Output the (X, Y) coordinate of the center of the cell containing the given text.  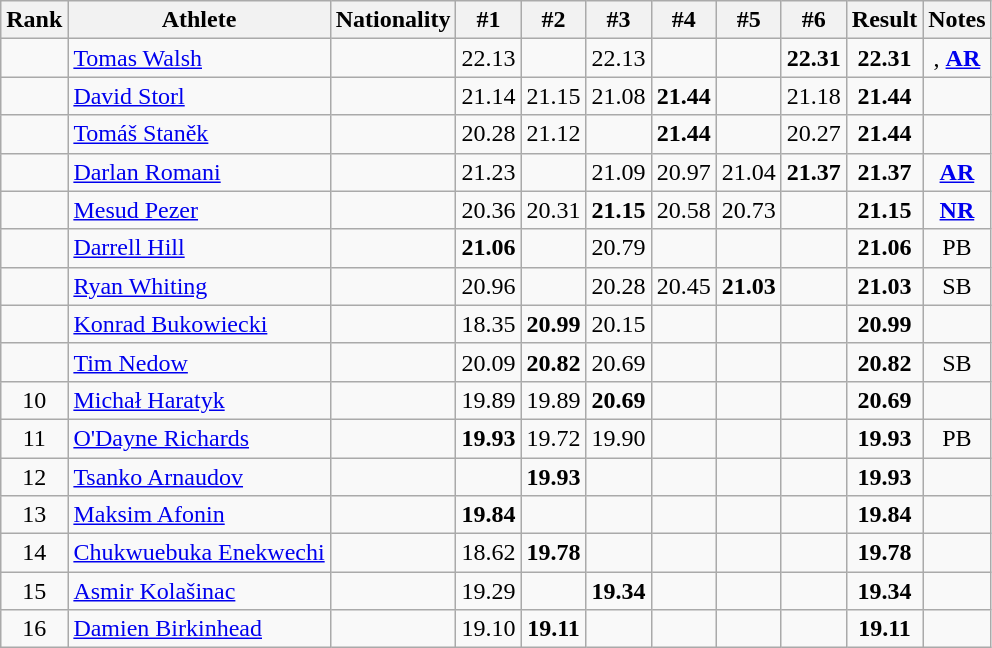
AR (957, 172)
19.90 (618, 438)
Asmir Kolašinac (199, 591)
20.31 (554, 210)
20.09 (488, 362)
10 (34, 400)
21.14 (488, 96)
18.62 (488, 553)
20.27 (814, 134)
Maksim Afonin (199, 515)
20.45 (684, 286)
20.15 (618, 324)
20.97 (684, 172)
Athlete (199, 20)
Darlan Romani (199, 172)
#6 (814, 20)
11 (34, 438)
21.08 (618, 96)
#4 (684, 20)
Result (884, 20)
20.36 (488, 210)
Tomas Walsh (199, 58)
Damien Birkinhead (199, 629)
Ryan Whiting (199, 286)
Michał Haratyk (199, 400)
Tomáš Staněk (199, 134)
21.23 (488, 172)
Notes (957, 20)
15 (34, 591)
#5 (748, 20)
#1 (488, 20)
20.79 (618, 248)
Tsanko Arnaudov (199, 477)
, AR (957, 58)
#2 (554, 20)
20.73 (748, 210)
21.12 (554, 134)
18.35 (488, 324)
Darrell Hill (199, 248)
16 (34, 629)
Tim Nedow (199, 362)
21.04 (748, 172)
Chukwuebuka Enekwechi (199, 553)
20.58 (684, 210)
19.72 (554, 438)
19.29 (488, 591)
Mesud Pezer (199, 210)
Nationality (393, 20)
21.18 (814, 96)
14 (34, 553)
NR (957, 210)
12 (34, 477)
#3 (618, 20)
20.96 (488, 286)
13 (34, 515)
David Storl (199, 96)
Rank (34, 20)
Konrad Bukowiecki (199, 324)
O'Dayne Richards (199, 438)
19.10 (488, 629)
21.09 (618, 172)
